Find where the given text appears and provide that cell's center as (x, y) coordinate. 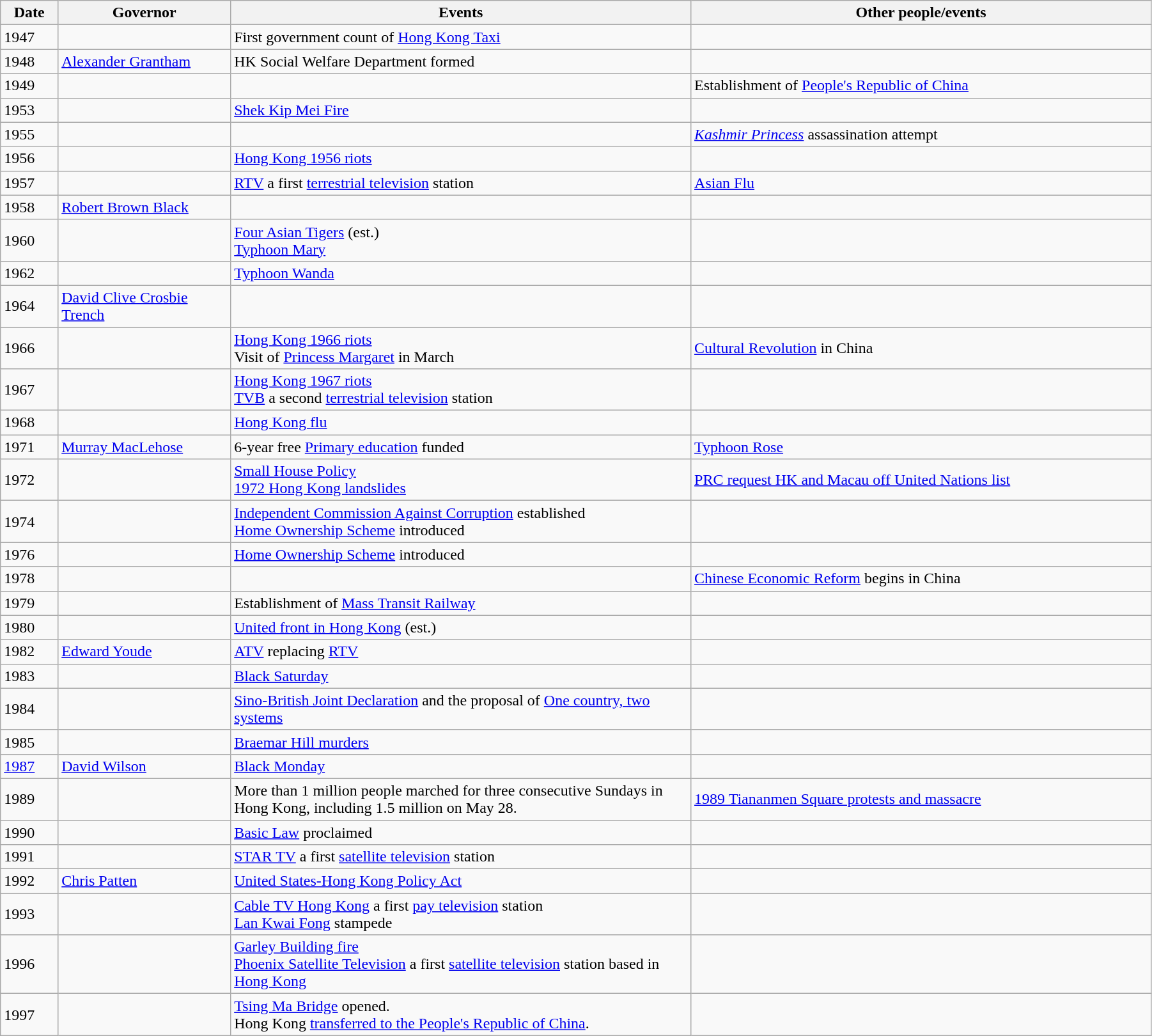
1991 (29, 857)
Date (29, 13)
First government count of Hong Kong Taxi (461, 37)
1947 (29, 37)
Governor (144, 13)
1957 (29, 183)
Hong Kong flu (461, 423)
1962 (29, 273)
1948 (29, 61)
1979 (29, 603)
ATV replacing RTV (461, 652)
Garley Building firePhoenix Satellite Television a first satellite television station based in Hong Kong (461, 964)
Four Asian Tigers (est.)Typhoon Mary (461, 240)
Typhoon Rose (921, 447)
1956 (29, 159)
Basic Law proclaimed (461, 832)
Typhoon Wanda (461, 273)
1976 (29, 554)
1971 (29, 447)
1949 (29, 86)
Black Monday (461, 766)
1964 (29, 306)
1983 (29, 676)
1955 (29, 134)
PRC request HK and Macau off United Nations list (921, 480)
Alexander Grantham (144, 61)
1992 (29, 881)
1996 (29, 964)
Home Ownership Scheme introduced (461, 554)
1990 (29, 832)
1978 (29, 579)
RTV a first terrestrial television station (461, 183)
1993 (29, 914)
Black Saturday (461, 676)
Sino-British Joint Declaration and the proposal of One country, two systems (461, 709)
David Clive Crosbie Trench (144, 306)
Cultural Revolution in China (921, 348)
Tsing Ma Bridge opened.Hong Kong transferred to the People's Republic of China. (461, 1014)
1985 (29, 742)
United States-Hong Kong Policy Act (461, 881)
1980 (29, 627)
Hong Kong 1956 riots (461, 159)
1966 (29, 348)
1997 (29, 1014)
Hong Kong 1966 riotsVisit of Princess Margaret in March (461, 348)
Independent Commission Against Corruption establishedHome Ownership Scheme introduced (461, 522)
Cable TV Hong Kong a first pay television stationLan Kwai Fong stampede (461, 914)
1960 (29, 240)
Robert Brown Black (144, 207)
1967 (29, 390)
Chinese Economic Reform begins in China (921, 579)
Kashmir Princess assassination attempt (921, 134)
1968 (29, 423)
Small House Policy1972 Hong Kong landslides (461, 480)
1958 (29, 207)
David Wilson (144, 766)
1982 (29, 652)
HK Social Welfare Department formed (461, 61)
1989 Tiananmen Square protests and massacre (921, 799)
Establishment of Mass Transit Railway (461, 603)
1984 (29, 709)
Events (461, 13)
1989 (29, 799)
More than 1 million people marched for three consecutive Sundays in Hong Kong, including 1.5 million on May 28. (461, 799)
6-year free Primary education funded (461, 447)
Braemar Hill murders (461, 742)
Murray MacLehose (144, 447)
Edward Youde (144, 652)
Establishment of People's Republic of China (921, 86)
1953 (29, 110)
1972 (29, 480)
Shek Kip Mei Fire (461, 110)
STAR TV a first satellite television station (461, 857)
1987 (29, 766)
Chris Patten (144, 881)
Asian Flu (921, 183)
1974 (29, 522)
Hong Kong 1967 riotsTVB a second terrestrial television station (461, 390)
Other people/events (921, 13)
United front in Hong Kong (est.) (461, 627)
